Locate the cell with the specified text and output its (X, Y) center coordinate. 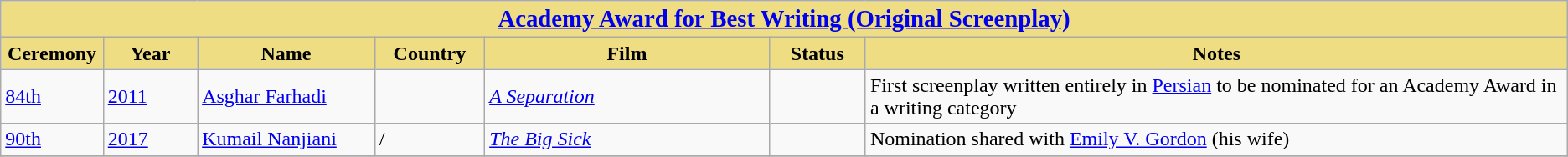
2017 (150, 139)
Nomination shared with Emily V. Gordon (his wife) (1216, 139)
84th (52, 97)
Film (627, 53)
The Big Sick (627, 139)
Country (430, 53)
Notes (1216, 53)
2011 (150, 97)
Academy Award for Best Writing (Original Screenplay) (784, 19)
Status (818, 53)
Kumail Nanjiani (286, 139)
/ (430, 139)
Name (286, 53)
Ceremony (52, 53)
A Separation (627, 97)
90th (52, 139)
Year (150, 53)
Asghar Farhadi (286, 97)
First screenplay written entirely in Persian to be nominated for an Academy Award in a writing category (1216, 97)
